Determine the [x, y] coordinate at the center of the cell enclosing the given text.  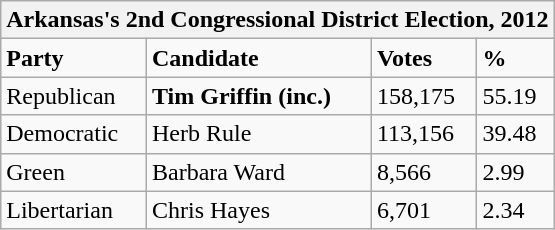
Votes [424, 58]
Herb Rule [258, 134]
% [516, 58]
Arkansas's 2nd Congressional District Election, 2012 [278, 20]
Chris Hayes [258, 210]
158,175 [424, 96]
Green [74, 172]
Party [74, 58]
113,156 [424, 134]
Candidate [258, 58]
8,566 [424, 172]
55.19 [516, 96]
Libertarian [74, 210]
Republican [74, 96]
2.34 [516, 210]
39.48 [516, 134]
Barbara Ward [258, 172]
2.99 [516, 172]
Democratic [74, 134]
6,701 [424, 210]
Tim Griffin (inc.) [258, 96]
